Locate the cell with the specified text and output its [X, Y] center coordinate. 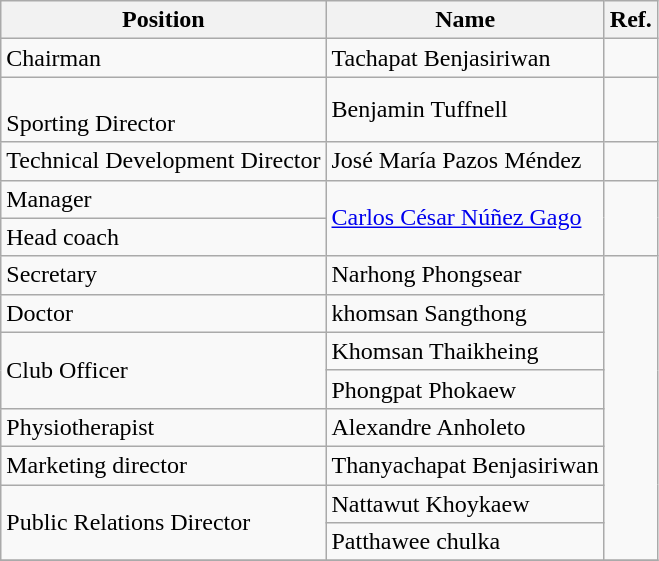
Khomsan Thaikheing [465, 351]
Phongpat Phokaew [465, 389]
Alexandre Anholeto [465, 427]
Thanyachapat Benjasiriwan [465, 465]
Benjamin Tuffnell [465, 110]
Head coach [164, 237]
Nattawut Khoykaew [465, 503]
Patthawee chulka [465, 542]
Position [164, 20]
khomsan Sangthong [465, 313]
Tachapat Benjasiriwan [465, 58]
Ref. [630, 20]
Marketing director [164, 465]
Club Officer [164, 370]
Public Relations Director [164, 522]
Narhong Phongsear [465, 275]
José María Pazos Méndez [465, 161]
Sporting Director [164, 110]
Physiotherapist [164, 427]
Carlos César Núñez Gago [465, 218]
Manager [164, 199]
Secretary [164, 275]
Technical Development Director [164, 161]
Name [465, 20]
Doctor [164, 313]
Chairman [164, 58]
